Detect which cell encompasses the target text, then output its [X, Y] center coordinate. 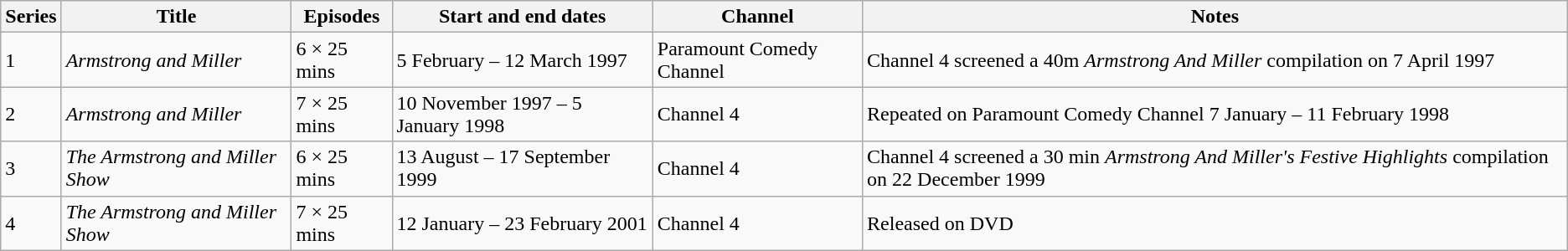
Released on DVD [1215, 223]
Start and end dates [523, 17]
4 [31, 223]
1 [31, 60]
3 [31, 169]
Series [31, 17]
12 January – 23 February 2001 [523, 223]
Repeated on Paramount Comedy Channel 7 January – 11 February 1998 [1215, 114]
Paramount Comedy Channel [757, 60]
Title [176, 17]
5 February – 12 March 1997 [523, 60]
Channel 4 screened a 40m Armstrong And Miller compilation on 7 April 1997 [1215, 60]
2 [31, 114]
13 August – 17 September 1999 [523, 169]
Episodes [342, 17]
Channel [757, 17]
Notes [1215, 17]
Channel 4 screened a 30 min Armstrong And Miller's Festive Highlights compilation on 22 December 1999 [1215, 169]
10 November 1997 – 5 January 1998 [523, 114]
